Extract the (x, y) coordinate from the center of the cell holding the provided text.  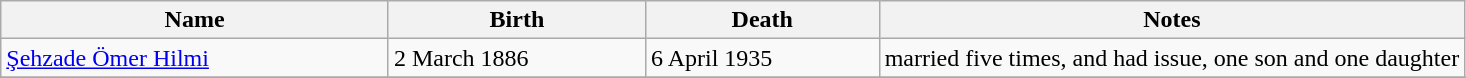
married five times, and had issue, one son and one daughter (1172, 58)
Name (195, 20)
Şehzade Ömer Hilmi (195, 58)
Notes (1172, 20)
6 April 1935 (762, 58)
Death (762, 20)
2 March 1886 (516, 58)
Birth (516, 20)
